Return (x, y) of the center of cell containing provided text 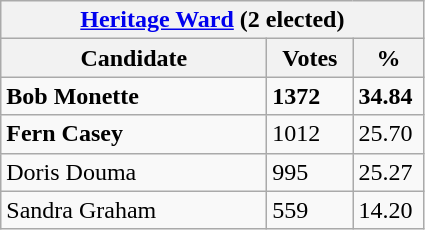
559 (310, 210)
25.70 (388, 134)
25.27 (388, 172)
Heritage Ward (2 elected) (212, 20)
Fern Casey (134, 134)
995 (310, 172)
Doris Douma (134, 172)
Candidate (134, 58)
1372 (310, 96)
14.20 (388, 210)
Bob Monette (134, 96)
% (388, 58)
Votes (310, 58)
Sandra Graham (134, 210)
34.84 (388, 96)
1012 (310, 134)
